Pinpoint the cell where the given text exists, returning its (x, y) midpoint coordinate. 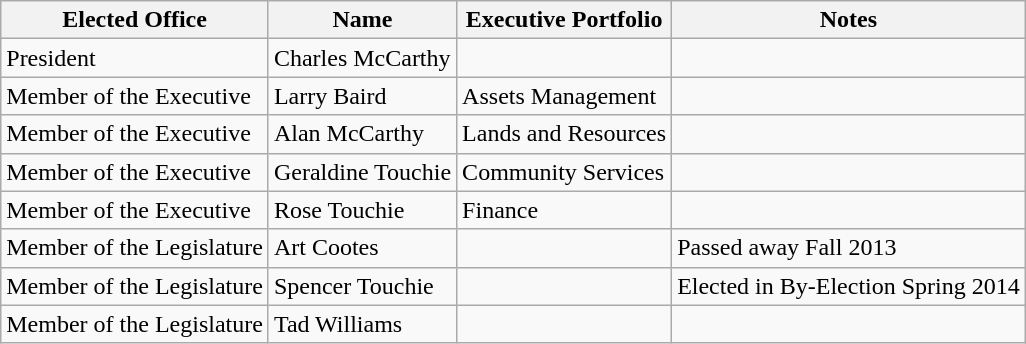
Elected in By-Election Spring 2014 (849, 286)
Alan McCarthy (362, 134)
Executive Portfolio (564, 20)
Tad Williams (362, 324)
Notes (849, 20)
Geraldine Touchie (362, 172)
Rose Touchie (362, 210)
Community Services (564, 172)
Name (362, 20)
Assets Management (564, 96)
Art Cootes (362, 248)
Finance (564, 210)
Spencer Touchie (362, 286)
Charles McCarthy (362, 58)
President (135, 58)
Larry Baird (362, 96)
Passed away Fall 2013 (849, 248)
Lands and Resources (564, 134)
Elected Office (135, 20)
